Determine the [x, y] coordinate at the center of the cell enclosing the given text.  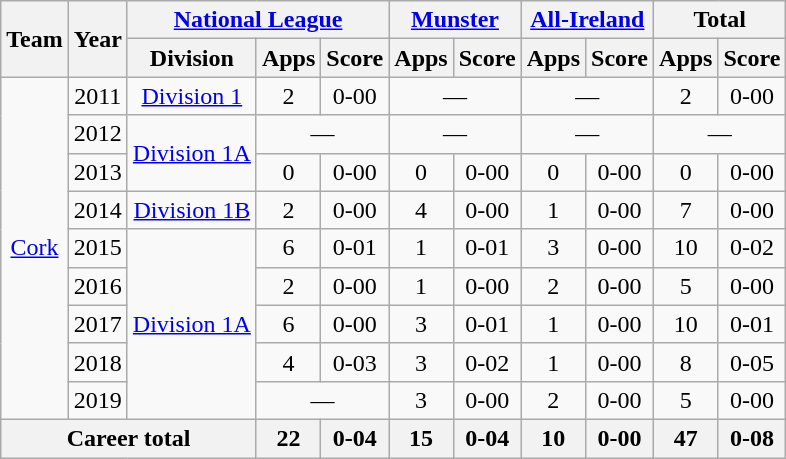
47 [686, 438]
22 [288, 438]
2013 [98, 172]
7 [686, 210]
2016 [98, 286]
Division 1 [192, 96]
Total [720, 20]
Division [192, 58]
Cork [35, 248]
Division 1B [192, 210]
2019 [98, 400]
15 [421, 438]
2015 [98, 248]
All-Ireland [587, 20]
Career total [129, 438]
Team [35, 39]
2017 [98, 324]
Munster [455, 20]
0-03 [355, 362]
2018 [98, 362]
2011 [98, 96]
2012 [98, 134]
0-05 [752, 362]
National League [258, 20]
Year [98, 39]
2014 [98, 210]
8 [686, 362]
0-08 [752, 438]
